Pinpoint the cell where the given text exists, returning its [x, y] midpoint coordinate. 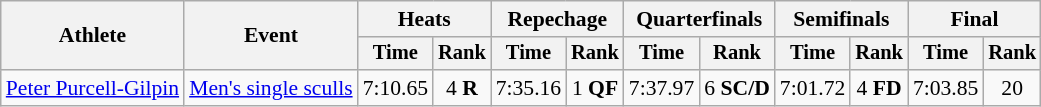
Peter Purcell-Gilpin [92, 88]
Athlete [92, 36]
Repechage [558, 19]
7:10.65 [396, 88]
Men's single sculls [271, 88]
Semifinals [842, 19]
Heats [424, 19]
7:03.85 [946, 88]
7:37.97 [662, 88]
Event [271, 36]
20 [1012, 88]
7:35.16 [528, 88]
7:01.72 [812, 88]
4 R [462, 88]
4 FD [879, 88]
6 SC/D [737, 88]
Quarterfinals [700, 19]
Final [974, 19]
1 QF [595, 88]
